Return the (X, Y) coordinate for the center point of the cell that contains the specified text.  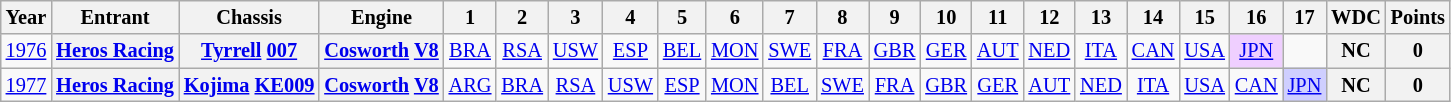
Kojima KE009 (250, 85)
5 (682, 17)
8 (842, 17)
ARG (470, 85)
10 (946, 17)
15 (1204, 17)
9 (895, 17)
1976 (26, 51)
Entrant (115, 17)
7 (790, 17)
12 (1050, 17)
13 (1101, 17)
6 (734, 17)
1 (470, 17)
Points (1418, 17)
16 (1256, 17)
Tyrrell 007 (250, 51)
4 (630, 17)
1977 (26, 85)
3 (576, 17)
2 (522, 17)
Chassis (250, 17)
Engine (381, 17)
Year (26, 17)
WDC (1356, 17)
11 (998, 17)
14 (1154, 17)
17 (1305, 17)
